Pinpoint the cell where the given text exists, returning its (x, y) midpoint coordinate. 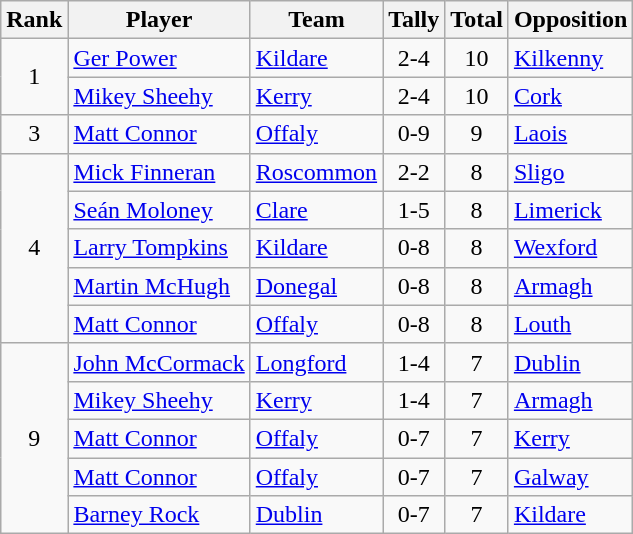
Galway (570, 477)
Seán Moloney (159, 210)
Louth (570, 324)
2-2 (414, 172)
0-9 (414, 134)
Kilkenny (570, 58)
Roscommon (316, 172)
Sligo (570, 172)
Rank (34, 20)
Clare (316, 210)
1-5 (414, 210)
Barney Rock (159, 515)
Mick Finneran (159, 172)
3 (34, 134)
Wexford (570, 248)
Total (477, 20)
Donegal (316, 286)
Laois (570, 134)
4 (34, 248)
Player (159, 20)
Martin McHugh (159, 286)
Ger Power (159, 58)
John McCormack (159, 362)
Limerick (570, 210)
Longford (316, 362)
1 (34, 77)
Opposition (570, 20)
Team (316, 20)
Cork (570, 96)
Larry Tompkins (159, 248)
Tally (414, 20)
